Pinpoint the cell where the given text exists, returning its (x, y) midpoint coordinate. 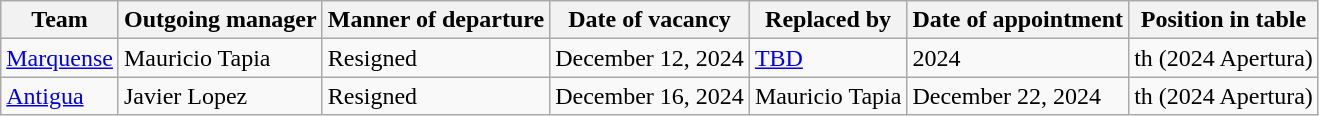
Antigua (60, 96)
TBD (828, 58)
Manner of departure (436, 20)
Date of vacancy (650, 20)
Outgoing manager (220, 20)
Team (60, 20)
Replaced by (828, 20)
December 12, 2024 (650, 58)
Position in table (1224, 20)
Date of appointment (1018, 20)
Javier Lopez (220, 96)
December 16, 2024 (650, 96)
Marquense (60, 58)
2024 (1018, 58)
December 22, 2024 (1018, 96)
